Provide the (X, Y) coordinate of the cell's center where the given text is located.  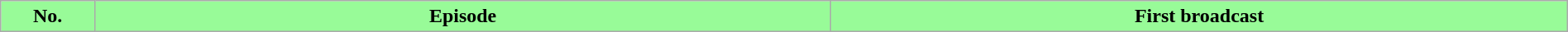
Episode (462, 16)
First broadcast (1199, 16)
No. (48, 16)
